Output the (x, y) coordinate of the center of the cell containing the given text.  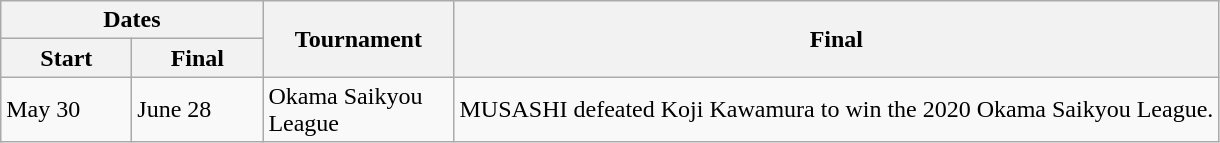
Tournament (358, 39)
May 30 (66, 110)
June 28 (198, 110)
MUSASHI defeated Koji Kawamura to win the 2020 Okama Saikyou League. (836, 110)
Okama Saikyou League (358, 110)
Start (66, 58)
Dates (132, 20)
